Detect which cell encompasses the target text, then output its [X, Y] center coordinate. 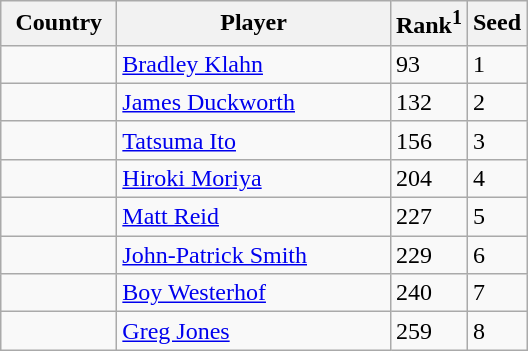
93 [428, 64]
7 [496, 293]
240 [428, 293]
229 [428, 255]
156 [428, 140]
Tatsuma Ito [254, 140]
227 [428, 217]
8 [496, 331]
5 [496, 217]
Rank1 [428, 24]
204 [428, 178]
Boy Westerhof [254, 293]
Matt Reid [254, 217]
3 [496, 140]
Hiroki Moriya [254, 178]
259 [428, 331]
Seed [496, 24]
John-Patrick Smith [254, 255]
Country [59, 24]
6 [496, 255]
4 [496, 178]
2 [496, 102]
1 [496, 64]
Player [254, 24]
Greg Jones [254, 331]
132 [428, 102]
Bradley Klahn [254, 64]
James Duckworth [254, 102]
